Return (x, y) of the center of cell containing provided text 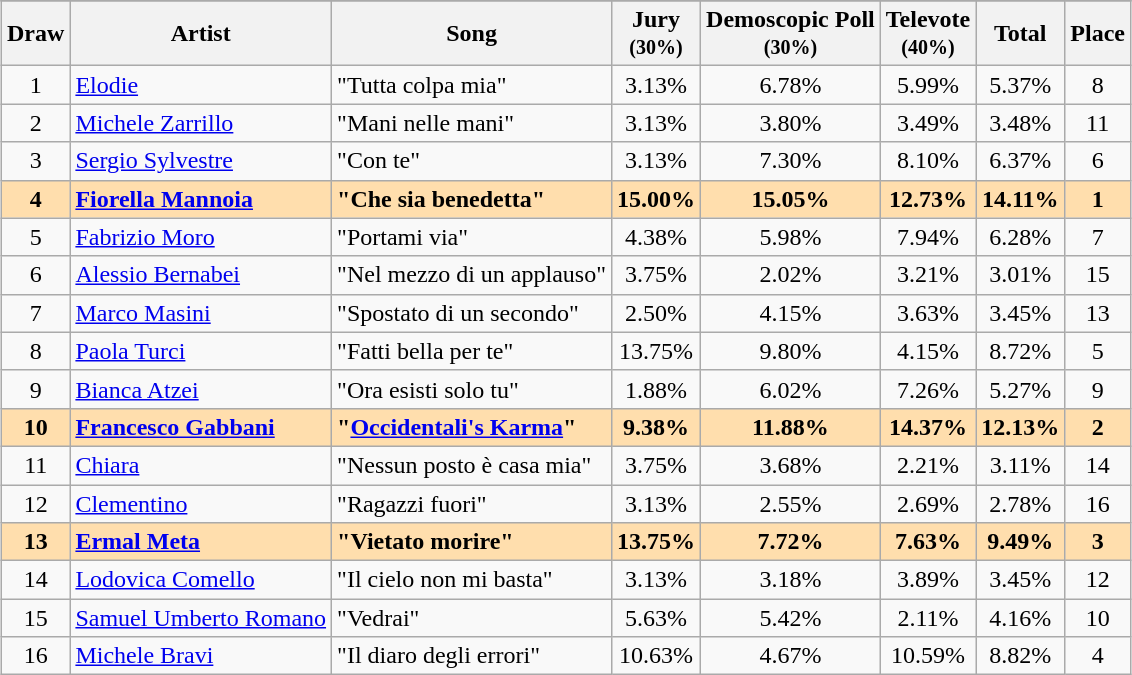
"Portami via" (472, 237)
Samuel Umberto Romano (201, 618)
"Nel mezzo di un applauso" (472, 275)
2.78% (1020, 503)
Bianca Atzei (201, 389)
6.37% (1020, 161)
7.30% (791, 161)
11.88% (791, 427)
"Vedrai" (472, 618)
"Tutta colpa mia" (472, 85)
"Fatti bella per te" (472, 351)
10.63% (656, 656)
4.16% (1020, 618)
5.37% (1020, 85)
"Ora esisti solo tu" (472, 389)
14.11% (1020, 199)
3.80% (791, 123)
Marco Masini (201, 313)
6.78% (791, 85)
2.11% (928, 618)
"Nessun posto è casa mia" (472, 465)
"Il cielo non mi basta" (472, 580)
"Mani nelle mani" (472, 123)
6.28% (1020, 237)
7.26% (928, 389)
Michele Zarrillo (201, 123)
Draw (35, 34)
Alessio Bernabei (201, 275)
7.63% (928, 542)
5.63% (656, 618)
2.69% (928, 503)
Sergio Sylvestre (201, 161)
10.59% (928, 656)
12.73% (928, 199)
3.21% (928, 275)
3.89% (928, 580)
"Che sia benedetta" (472, 199)
4.67% (791, 656)
Fiorella Mannoia (201, 199)
8.10% (928, 161)
9.38% (656, 427)
3.01% (1020, 275)
14.37% (928, 427)
Jury(30%) (656, 34)
"Con te" (472, 161)
Place (1098, 34)
5.99% (928, 85)
Televote(40%) (928, 34)
3.11% (1020, 465)
3.68% (791, 465)
3.63% (928, 313)
2.55% (791, 503)
Francesco Gabbani (201, 427)
2.50% (656, 313)
8.82% (1020, 656)
Artist (201, 34)
Chiara (201, 465)
3.18% (791, 580)
9.80% (791, 351)
Fabrizio Moro (201, 237)
15.00% (656, 199)
5.98% (791, 237)
Ermal Meta (201, 542)
5.27% (1020, 389)
4.38% (656, 237)
8.72% (1020, 351)
"Ragazzi fuori" (472, 503)
Michele Bravi (201, 656)
Song (472, 34)
9.49% (1020, 542)
"Il diaro degli errori" (472, 656)
Demoscopic Poll(30%) (791, 34)
Lodovica Comello (201, 580)
7.72% (791, 542)
5.42% (791, 618)
3.48% (1020, 123)
2.02% (791, 275)
12.13% (1020, 427)
Elodie (201, 85)
3.49% (928, 123)
"Occidentali's Karma" (472, 427)
Paola Turci (201, 351)
"Spostato di un secondo" (472, 313)
15.05% (791, 199)
2.21% (928, 465)
Clementino (201, 503)
Total (1020, 34)
6.02% (791, 389)
7.94% (928, 237)
"Vietato morire" (472, 542)
1.88% (656, 389)
